Locate the cell with the specified text and output its [X, Y] center coordinate. 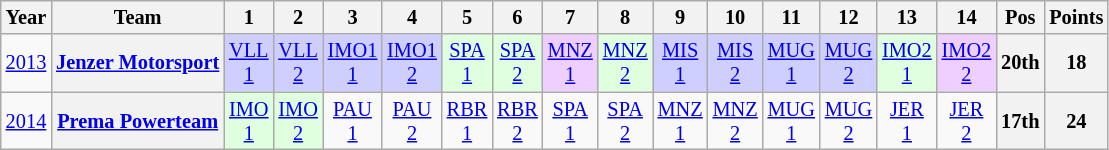
14 [967, 17]
VLL2 [298, 63]
11 [792, 17]
9 [680, 17]
13 [907, 17]
JER1 [907, 121]
IMO11 [353, 63]
IMO22 [967, 63]
JER2 [967, 121]
Jenzer Motorsport [138, 63]
24 [1076, 121]
10 [736, 17]
VLL1 [248, 63]
7 [570, 17]
12 [848, 17]
3 [353, 17]
RBR1 [467, 121]
PAU1 [353, 121]
IMO2 [298, 121]
PAU2 [412, 121]
Pos [1020, 17]
IMO1 [248, 121]
MIS1 [680, 63]
2 [298, 17]
5 [467, 17]
Prema Powerteam [138, 121]
18 [1076, 63]
Year [26, 17]
IMO12 [412, 63]
4 [412, 17]
Team [138, 17]
Points [1076, 17]
IMO21 [907, 63]
MIS2 [736, 63]
1 [248, 17]
8 [626, 17]
2014 [26, 121]
6 [517, 17]
17th [1020, 121]
2013 [26, 63]
20th [1020, 63]
RBR2 [517, 121]
